For the text-containing cell, return its midpoint in (x, y) coordinate format. 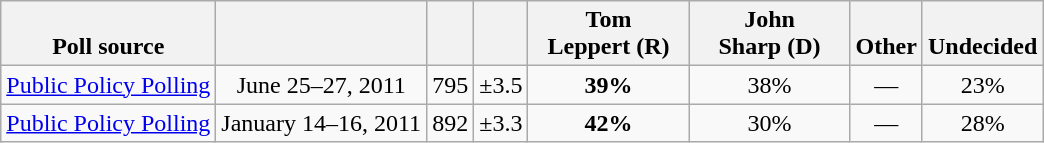
Other (886, 34)
28% (982, 123)
Undecided (982, 34)
892 (450, 123)
June 25–27, 2011 (322, 85)
±3.3 (501, 123)
JohnSharp (D) (770, 34)
23% (982, 85)
30% (770, 123)
TomLeppert (R) (608, 34)
39% (608, 85)
42% (608, 123)
January 14–16, 2011 (322, 123)
38% (770, 85)
Poll source (108, 34)
795 (450, 85)
±3.5 (501, 85)
